Scan for the cell matching the given text and deliver its [x, y] coordinate at center. 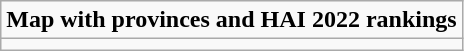
Map with provinces and HAI 2022 rankings [232, 20]
